Pinpoint the cell where the given text exists, returning its (X, Y) midpoint coordinate. 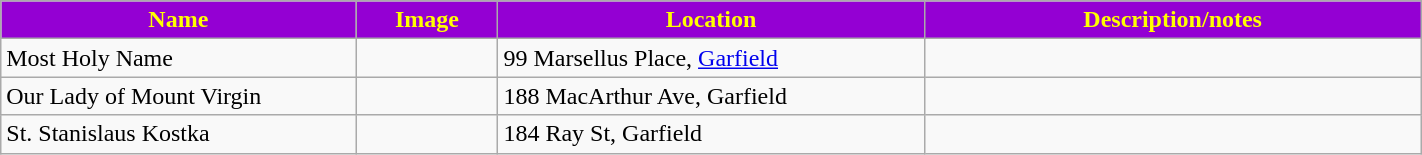
St. Stanislaus Kostka (178, 134)
Most Holy Name (178, 58)
Our Lady of Mount Virgin (178, 96)
188 MacArthur Ave, Garfield (711, 96)
Image (427, 20)
Location (711, 20)
184 Ray St, Garfield (711, 134)
99 Marsellus Place, Garfield (711, 58)
Description/notes (1172, 20)
Name (178, 20)
